Capture the cell that displays the provided text and extract its (X, Y) central coordinate. 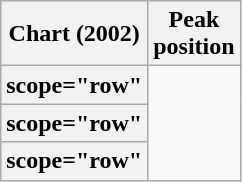
Peakposition (194, 34)
Chart (2002) (74, 34)
